Determine the [x, y] coordinate at the center of the cell enclosing the given text.  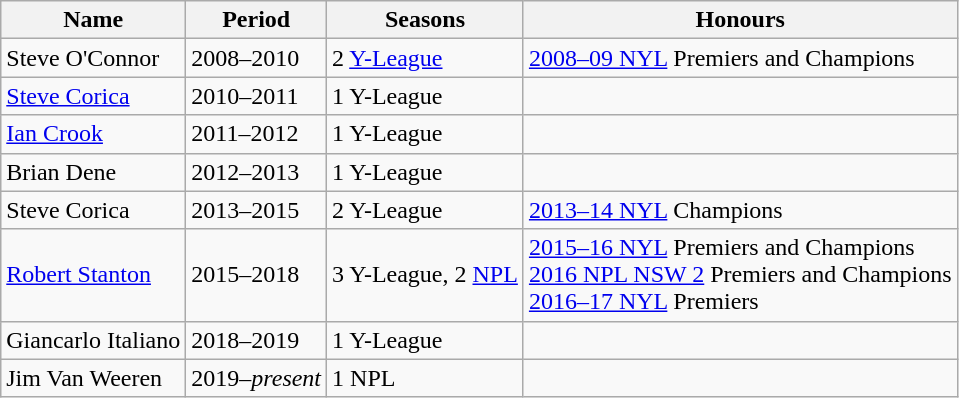
Name [94, 20]
Jim Van Weeren [94, 378]
2010–2011 [256, 96]
2019–present [256, 378]
Honours [740, 20]
2015–16 NYL Premiers and Champions 2016 NPL NSW 2 Premiers and Champions2016–17 NYL Premiers [740, 275]
1 NPL [426, 378]
2013–14 NYL Champions [740, 210]
Period [256, 20]
2013–2015 [256, 210]
2015–2018 [256, 275]
Ian Crook [94, 134]
Brian Dene [94, 172]
2008–09 NYL Premiers and Champions [740, 58]
2011–2012 [256, 134]
3 Y-League, 2 NPL [426, 275]
2012–2013 [256, 172]
Steve O'Connor [94, 58]
Robert Stanton [94, 275]
2008–2010 [256, 58]
Giancarlo Italiano [94, 340]
2018–2019 [256, 340]
Seasons [426, 20]
